Capture the cell that displays the provided text and extract its [x, y] central coordinate. 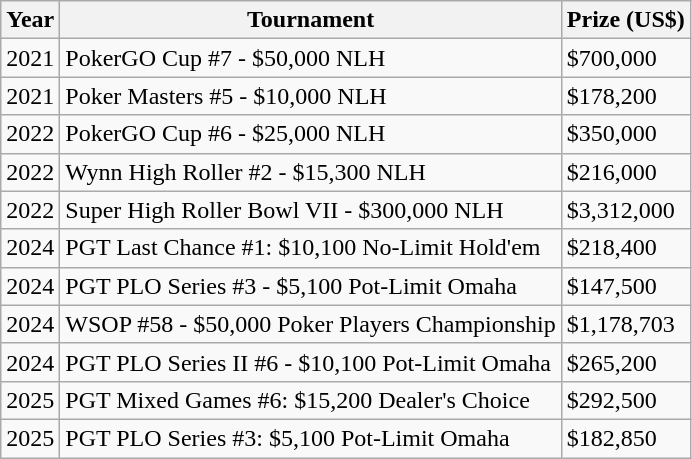
WSOP #58 - $50,000 Poker Players Championship [310, 324]
PGT PLO Series II #6 - $10,100 Pot-Limit Omaha [310, 362]
$350,000 [626, 134]
PokerGO Cup #7 - $50,000 NLH [310, 58]
$178,200 [626, 96]
$3,312,000 [626, 210]
PGT Last Chance #1: $10,100 No-Limit Hold'em [310, 248]
Super High Roller Bowl VII - $300,000 NLH [310, 210]
Poker Masters #5 - $10,000 NLH [310, 96]
PokerGO Cup #6 - $25,000 NLH [310, 134]
PGT PLO Series #3: $5,100 Pot-Limit Omaha [310, 438]
PGT PLO Series #3 - $5,100 Pot-Limit Omaha [310, 286]
$265,200 [626, 362]
Tournament [310, 20]
$216,000 [626, 172]
$182,850 [626, 438]
$1,178,703 [626, 324]
$700,000 [626, 58]
Year [30, 20]
PGT Mixed Games #6: $15,200 Dealer's Choice [310, 400]
Prize (US$) [626, 20]
Wynn High Roller #2 - $15,300 NLH [310, 172]
$218,400 [626, 248]
$292,500 [626, 400]
$147,500 [626, 286]
